Provide the (x, y) coordinate of the cell's center where the given text is located.  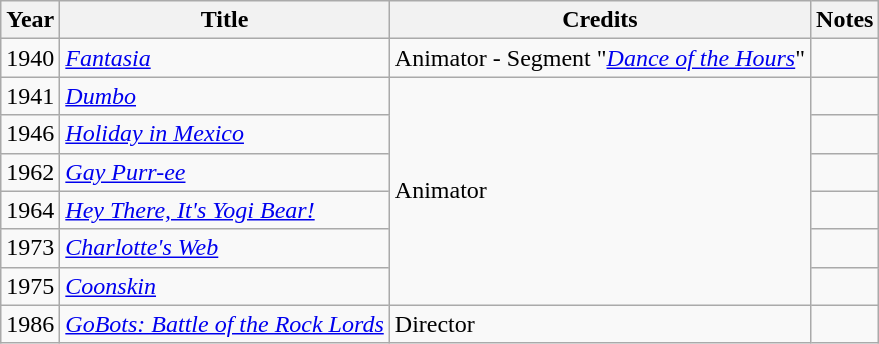
Coonskin (224, 286)
Year (30, 20)
Dumbo (224, 96)
Notes (845, 20)
1964 (30, 210)
GoBots: Battle of the Rock Lords (224, 324)
Fantasia (224, 58)
Director (600, 324)
Gay Purr-ee (224, 172)
Credits (600, 20)
Charlotte's Web (224, 248)
Title (224, 20)
Hey There, It's Yogi Bear! (224, 210)
1940 (30, 58)
1962 (30, 172)
Animator (600, 191)
1946 (30, 134)
1973 (30, 248)
1986 (30, 324)
1941 (30, 96)
Holiday in Mexico (224, 134)
1975 (30, 286)
Animator - Segment "Dance of the Hours" (600, 58)
